Detect which cell encompasses the target text, then output its [X, Y] center coordinate. 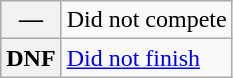
— [31, 20]
Did not finish [146, 58]
Did not compete [146, 20]
DNF [31, 58]
